Scan for the cell matching the given text and deliver its (X, Y) coordinate at center. 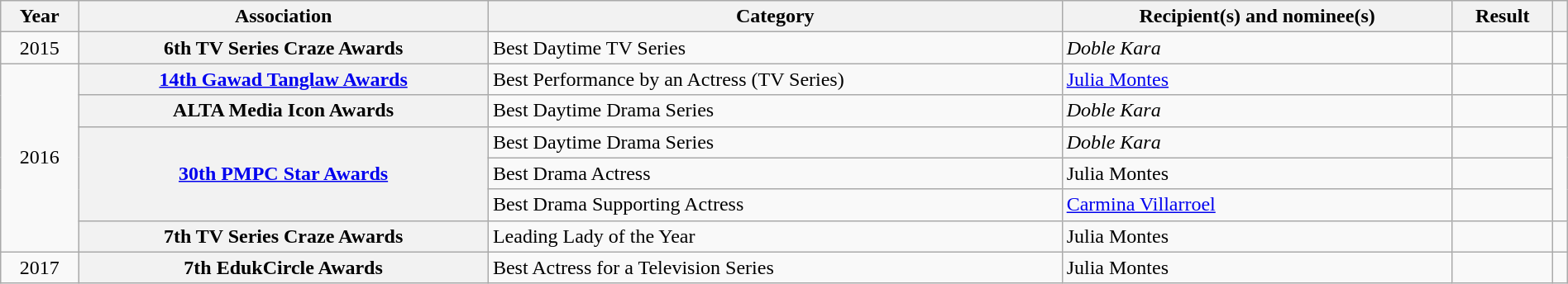
Association (284, 17)
30th PMPC Star Awards (284, 173)
Category (775, 17)
Carmina Villarroel (1257, 205)
Leading Lady of the Year (775, 236)
Best Drama Supporting Actress (775, 205)
Best Actress for a Television Series (775, 267)
Year (40, 17)
2017 (40, 267)
7th EdukCircle Awards (284, 267)
Best Daytime TV Series (775, 48)
Recipient(s) and nominee(s) (1257, 17)
14th Gawad Tanglaw Awards (284, 79)
7th TV Series Craze Awards (284, 236)
ALTA Media Icon Awards (284, 111)
Best Drama Actress (775, 173)
Best Performance by an Actress (TV Series) (775, 79)
6th TV Series Craze Awards (284, 48)
2015 (40, 48)
2016 (40, 158)
Result (1503, 17)
